Find where the given text appears and provide that cell's center as (x, y) coordinate. 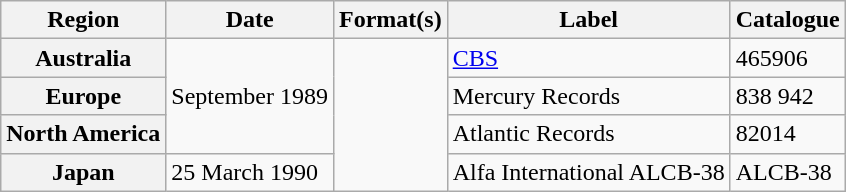
Label (588, 20)
Region (84, 20)
Japan (84, 172)
838 942 (788, 96)
82014 (788, 134)
Europe (84, 96)
Format(s) (390, 20)
Alfa International ALCB-38 (588, 172)
Date (250, 20)
Mercury Records (588, 96)
465906 (788, 58)
September 1989 (250, 96)
ALCB-38 (788, 172)
North America (84, 134)
Catalogue (788, 20)
Australia (84, 58)
25 March 1990 (250, 172)
CBS (588, 58)
Atlantic Records (588, 134)
